Extract the (X, Y) coordinate from the center of the cell holding the provided text.  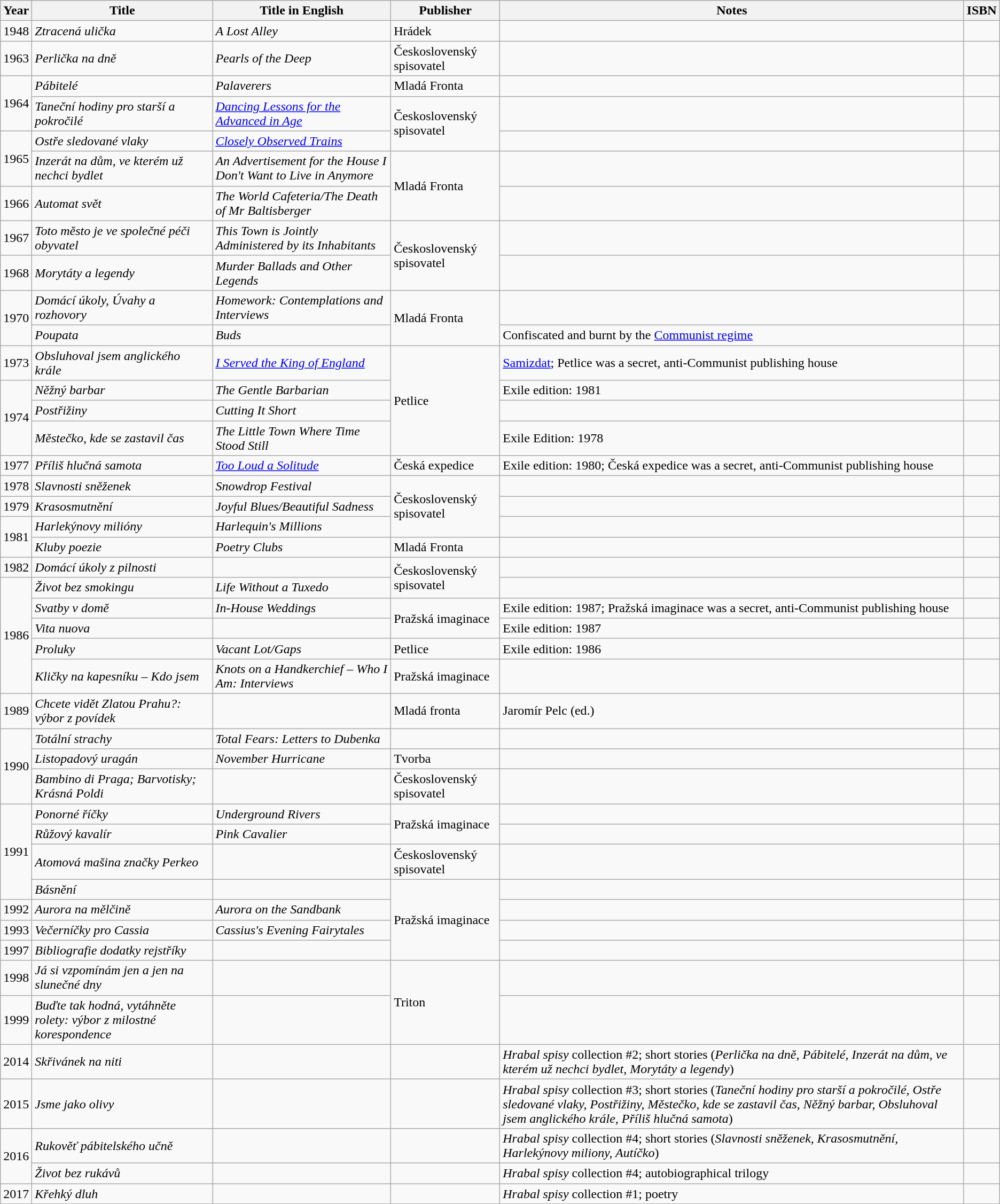
Ostře sledované vlaky (122, 141)
Publisher (446, 11)
Skřivánek na niti (122, 1062)
Taneční hodiny pro starší a pokročilé (122, 113)
Murder Ballads and Other Legends (302, 272)
Automat svět (122, 203)
Poetry Clubs (302, 547)
1948 (16, 31)
Exile edition: 1986 (732, 648)
Exile edition: 1987 (732, 628)
Hrabal spisy collection #4; autobiographical trilogy (732, 1173)
1965 (16, 158)
1964 (16, 104)
Total Fears: Letters to Dubenka (302, 739)
Exile Edition: 1978 (732, 438)
The Little Town Where Time Stood Still (302, 438)
Kluby poezie (122, 547)
Palaverers (302, 86)
Too Loud a Solitude (302, 466)
1990 (16, 766)
1967 (16, 238)
Svatby v domě (122, 608)
2015 (16, 1104)
1966 (16, 203)
1986 (16, 636)
1981 (16, 537)
Life Without a Tuxedo (302, 588)
1997 (16, 950)
Jaromír Pelc (ed.) (732, 710)
1979 (16, 506)
1974 (16, 418)
1998 (16, 978)
1992 (16, 910)
Hrabal spisy collection #1; poetry (732, 1194)
1963 (16, 59)
Cutting It Short (302, 411)
1973 (16, 362)
Dancing Lessons for the Advanced in Age (302, 113)
Samizdat; Petlice was a secret, anti-Communist publishing house (732, 362)
In-House Weddings (302, 608)
Slavnosti sněženek (122, 486)
Joyful Blues/Beautiful Sadness (302, 506)
Proluky (122, 648)
Underground Rivers (302, 814)
Bambino di Praga; Barvotisky; Krásná Poldi (122, 786)
I Served the King of England (302, 362)
1993 (16, 930)
Snowdrop Festival (302, 486)
Aurora on the Sandbank (302, 910)
1977 (16, 466)
Básnění (122, 889)
Aurora na mělčině (122, 910)
Pink Cavalier (302, 834)
Totální strachy (122, 739)
Hrabal spisy collection #2; short stories (Perlička na dně, Pábitelé, Inzerát na dům, ve kterém už nechci bydlet, Morytáty a legendy) (732, 1062)
Cassius's Evening Fairytales (302, 930)
The Gentle Barbarian (302, 390)
Postřižiny (122, 411)
Ztracená ulička (122, 31)
Inzerát na dům, ve kterém už nechci bydlet (122, 169)
Vita nuova (122, 628)
Kličky na kapesníku – Kdo jsem (122, 676)
2017 (16, 1194)
Jsme jako olivy (122, 1104)
Něžný barbar (122, 390)
Domácí úkoly z pilnosti (122, 567)
Toto město je ve společné péči obyvatel (122, 238)
Listopadový uragán (122, 759)
Poupata (122, 335)
Růžový kavalír (122, 834)
1978 (16, 486)
The World Cafeteria/The Death of Mr Baltisberger (302, 203)
1970 (16, 317)
Život bez smokingu (122, 588)
Mladá fronta (446, 710)
Title (122, 11)
Homework: Contemplations and Interviews (302, 308)
Chcete vidět Zlatou Prahu?: výbor z povídek (122, 710)
Atomová mašina značky Perkeo (122, 862)
Domácí úkoly, Úvahy a rozhovory (122, 308)
Obsluhoval jsem anglického krále (122, 362)
Title in English (302, 11)
Život bez rukávů (122, 1173)
Buds (302, 335)
Rukověť pábitelského učně (122, 1145)
Notes (732, 11)
Harlequin's Millions (302, 527)
Confiscated and burnt by the Communist regime (732, 335)
Exile edition: 1987; Pražská imaginace was a secret, anti-Communist publishing house (732, 608)
1991 (16, 851)
Křehký dluh (122, 1194)
Večerníčky pro Cassia (122, 930)
1999 (16, 1020)
Knots on a Handkerchief – Who I Am: Interviews (302, 676)
Year (16, 11)
1989 (16, 710)
Closely Observed Trains (302, 141)
Bibliografie dodatky rejstříky (122, 950)
Tvorba (446, 759)
Morytáty a legendy (122, 272)
ISBN (982, 11)
1968 (16, 272)
Buďte tak hodná, vytáhněte rolety: výbor z milostné korespondence (122, 1020)
A Lost Alley (302, 31)
Já si vzpomínám jen a jen na slunečné dny (122, 978)
2016 (16, 1156)
Harlekýnovy milióny (122, 527)
1982 (16, 567)
Pábitelé (122, 86)
Ponorné říčky (122, 814)
Městečko, kde se zastavil čas (122, 438)
Vacant Lot/Gaps (302, 648)
Exile edition: 1980; Česká expedice was a secret, anti-Communist publishing house (732, 466)
2014 (16, 1062)
Česká expedice (446, 466)
An Advertisement for the House I Don't Want to Live in Anymore (302, 169)
Exile edition: 1981 (732, 390)
Krasosmutnění (122, 506)
This Town is Jointly Administered by its Inhabitants (302, 238)
November Hurricane (302, 759)
Perlička na dně (122, 59)
Příliš hlučná samota (122, 466)
Hrabal spisy collection #4; short stories (Slavnosti sněženek, Krasosmutnění, Harlekýnovy miliony, Autíčko) (732, 1145)
Triton (446, 1002)
Hrádek (446, 31)
Pearls of the Deep (302, 59)
